Provide the [x, y] coordinate of the cell's center where the given text is located.  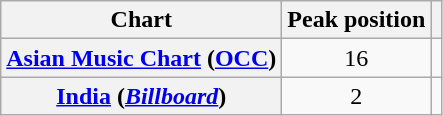
16 [356, 58]
Chart [142, 20]
Peak position [356, 20]
2 [356, 96]
Asian Music Chart (OCC) [142, 58]
India (Billboard) [142, 96]
